Identify which cell holds the provided text, then report its (x, y) central coordinate. 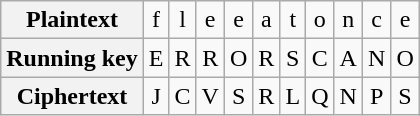
P (376, 96)
J (156, 96)
c (376, 20)
l (182, 20)
V (210, 96)
E (156, 58)
o (320, 20)
L (293, 96)
a (266, 20)
Plaintext (72, 20)
A (348, 58)
f (156, 20)
Running key (72, 58)
n (348, 20)
Ciphertext (72, 96)
t (293, 20)
Q (320, 96)
